Determine the [X, Y] coordinate at the center of the cell enclosing the given text.  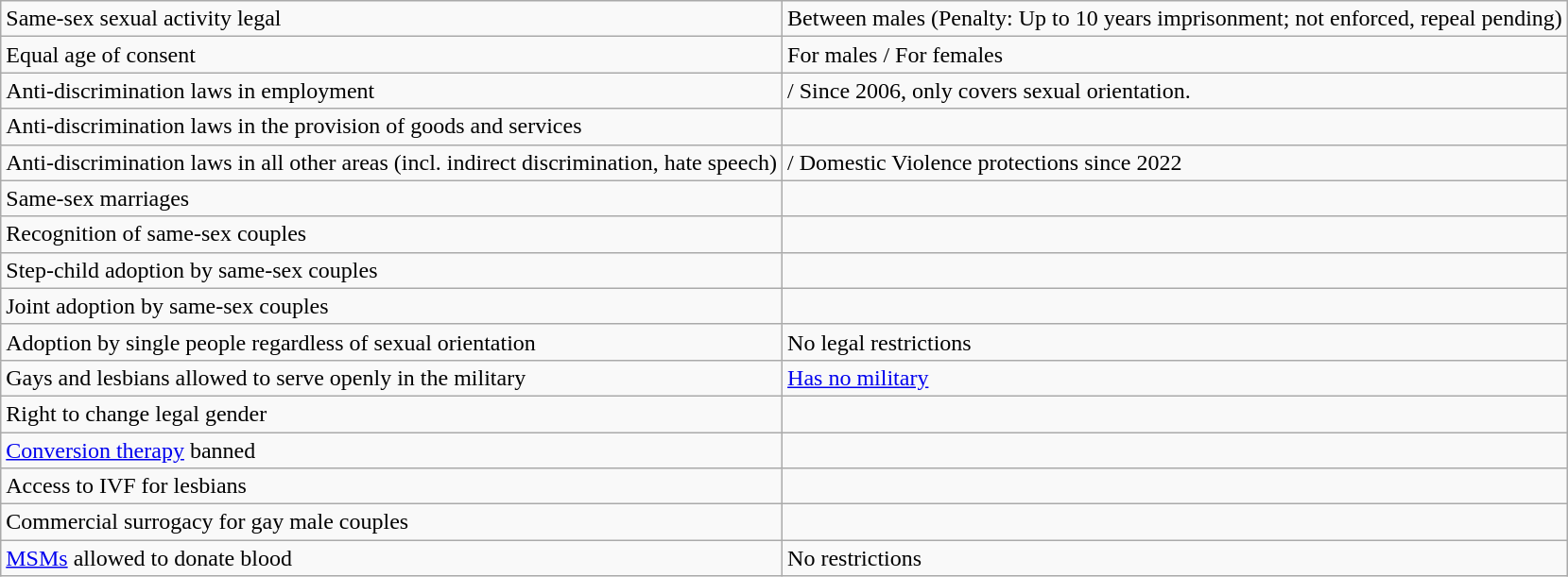
Same-sex sexual activity legal [391, 19]
For males / For females [1176, 55]
Commercial surrogacy for gay male couples [391, 522]
No restrictions [1176, 558]
Recognition of same-sex couples [391, 234]
/ Domestic Violence protections since 2022 [1176, 162]
Equal age of consent [391, 55]
Anti-discrimination laws in the provision of goods and services [391, 127]
MSMs allowed to donate blood [391, 558]
Same-sex marriages [391, 198]
Access to IVF for lesbians [391, 486]
/ Since 2006, only covers sexual orientation. [1176, 91]
Anti-discrimination laws in all other areas (incl. indirect discrimination, hate speech) [391, 162]
Step-child adoption by same-sex couples [391, 270]
Adoption by single people regardless of sexual orientation [391, 342]
Between males (Penalty: Up to 10 years imprisonment; not enforced, repeal pending) [1176, 19]
Conversion therapy banned [391, 450]
Anti-discrimination laws in employment [391, 91]
Right to change legal gender [391, 414]
Joint adoption by same-sex couples [391, 306]
No legal restrictions [1176, 342]
Has no military [1176, 378]
Gays and lesbians allowed to serve openly in the military [391, 378]
